Locate the cell with the specified text and output its (X, Y) center coordinate. 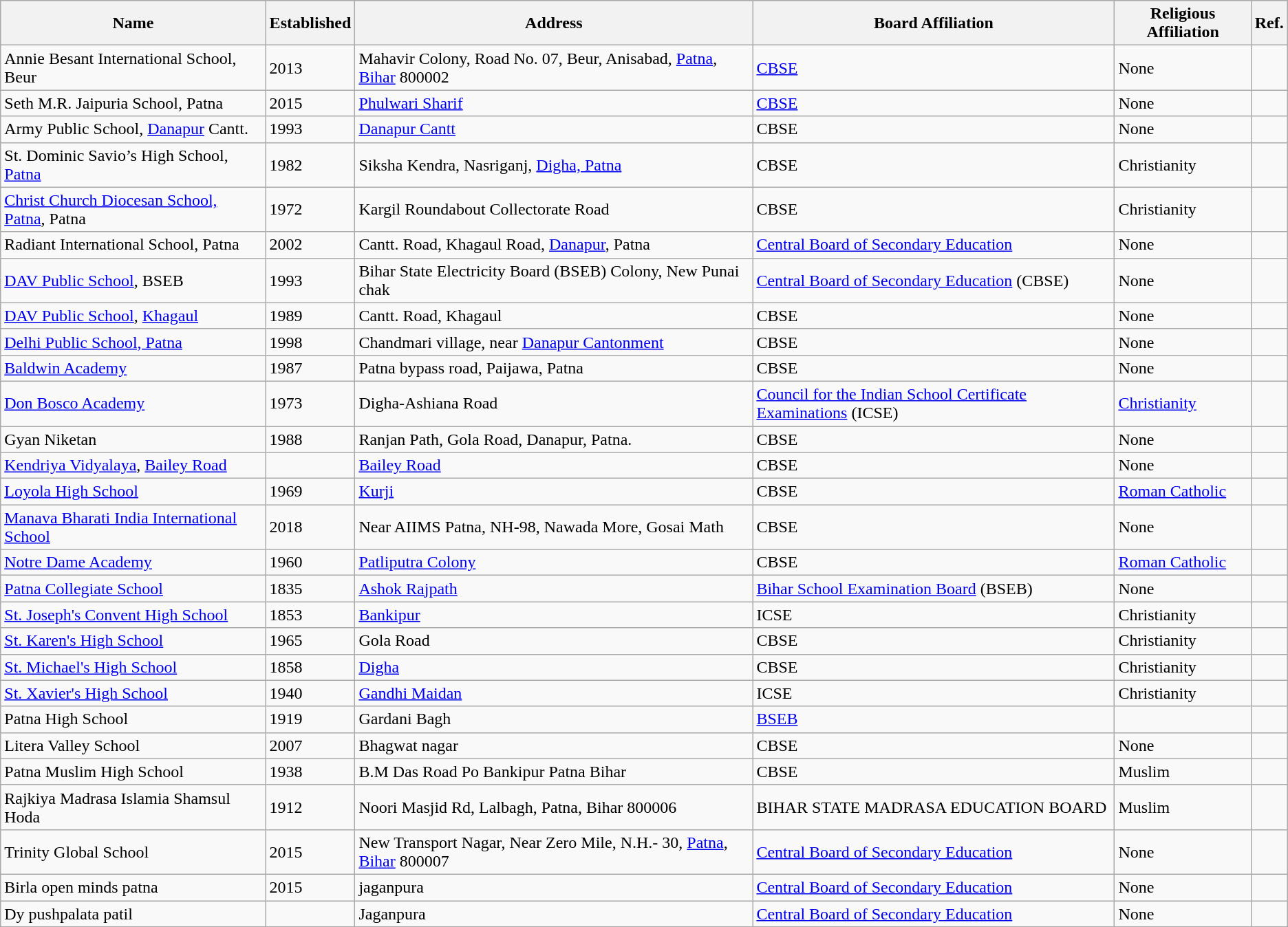
Patna Collegiate School (133, 589)
Jaganpura (554, 914)
Loyola High School (133, 492)
Central Board of Secondary Education (CBSE) (934, 281)
Ref. (1269, 23)
1835 (310, 589)
Bankipur (554, 615)
Gardani Bagh (554, 719)
Address (554, 23)
2002 (310, 245)
Kurji (554, 492)
Radiant International School, Patna (133, 245)
Christ Church Diocesan School, Patna, Patna (133, 209)
Annie Besant International School, Beur (133, 67)
Digha-Ashiana Road (554, 403)
1998 (310, 342)
Phulwari Sharif (554, 103)
Siksha Kendra, Nasriganj, Digha, Patna (554, 165)
Ranjan Path, Gola Road, Danapur, Patna. (554, 439)
BIHAR STATE MADRASA EDUCATION BOARD (934, 807)
New Transport Nagar, Near Zero Mile, N.H.- 30, Patna, Bihar 800007 (554, 851)
St. Dominic Savio’s High School, Patna (133, 165)
Ashok Rajpath (554, 589)
Cantt. Road, Khagaul Road, Danapur, Patna (554, 245)
Council for the Indian School Certificate Examinations (ICSE) (934, 403)
Mahavir Colony, Road No. 07, Beur, Anisabad, Patna, Bihar 800002 (554, 67)
Trinity Global School (133, 851)
1982 (310, 165)
St. Karen's High School (133, 641)
Name (133, 23)
1969 (310, 492)
1940 (310, 693)
1853 (310, 615)
St. Joseph's Convent High School (133, 615)
Bihar School Examination Board (BSEB) (934, 589)
1965 (310, 641)
DAV Public School, Khagaul (133, 316)
Board Affiliation (934, 23)
Near AIIMS Patna, NH-98, Nawada More, Gosai Math (554, 527)
Digha (554, 667)
1960 (310, 563)
BSEB (934, 719)
Kargil Roundabout Collectorate Road (554, 209)
Patna High School (133, 719)
Noori Masjid Rd, Lalbagh, Patna, Bihar 800006 (554, 807)
2007 (310, 745)
DAV Public School, BSEB (133, 281)
1912 (310, 807)
1973 (310, 403)
Kendriya Vidyalaya, Bailey Road (133, 466)
St. Xavier's High School (133, 693)
Don Bosco Academy (133, 403)
jaganpura (554, 887)
Bihar State Electricity Board (BSEB) Colony, New Punai chak (554, 281)
Birla open minds patna (133, 887)
Gola Road (554, 641)
St. Michael's High School (133, 667)
B.M Das Road Po Bankipur Patna Bihar (554, 772)
Patna bypass road, Paijawa, Patna (554, 368)
1972 (310, 209)
Army Public School, Danapur Cantt. (133, 129)
1988 (310, 439)
Rajkiya Madrasa Islamia Shamsul Hoda (133, 807)
1919 (310, 719)
Notre Dame Academy (133, 563)
Religious Affiliation (1183, 23)
1938 (310, 772)
Bailey Road (554, 466)
Chandmari village, near Danapur Cantonment (554, 342)
2013 (310, 67)
1989 (310, 316)
2018 (310, 527)
Gyan Niketan (133, 439)
Established (310, 23)
Delhi Public School, Patna (133, 342)
Gandhi Maidan (554, 693)
1987 (310, 368)
Danapur Cantt (554, 129)
Seth M.R. Jaipuria School, Patna (133, 103)
1858 (310, 667)
Manava Bharati India International School (133, 527)
Dy pushpalata patil (133, 914)
Patna Muslim High School (133, 772)
Patliputra Colony (554, 563)
Cantt. Road, Khagaul (554, 316)
Baldwin Academy (133, 368)
Litera Valley School (133, 745)
Bhagwat nagar (554, 745)
